Find where the given text appears and provide that cell's center as [X, Y] coordinate. 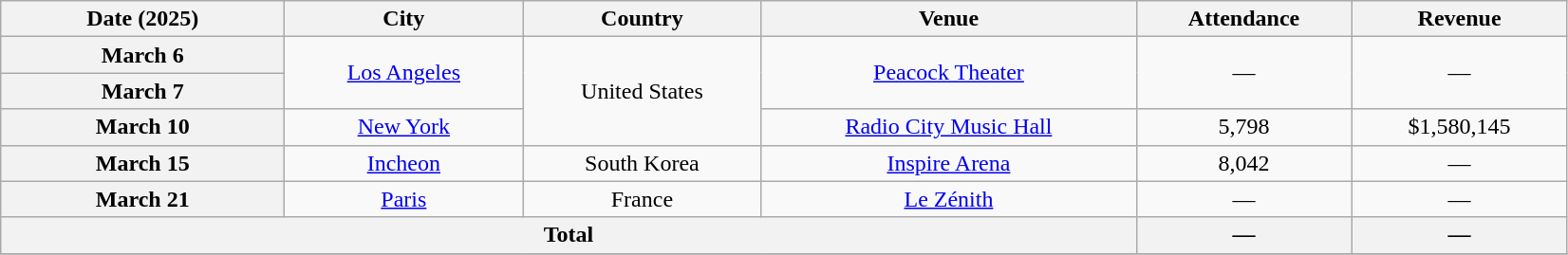
Paris [404, 199]
March 6 [142, 55]
$1,580,145 [1460, 127]
Los Angeles [404, 73]
City [404, 19]
March 21 [142, 199]
March 15 [142, 163]
5,798 [1243, 127]
March 7 [142, 91]
United States [642, 91]
Le Zénith [949, 199]
March 10 [142, 127]
Radio City Music Hall [949, 127]
Attendance [1243, 19]
8,042 [1243, 163]
New York [404, 127]
Date (2025) [142, 19]
Country [642, 19]
Venue [949, 19]
France [642, 199]
Peacock Theater [949, 73]
Incheon [404, 163]
Total [569, 235]
South Korea [642, 163]
Revenue [1460, 19]
Inspire Arena [949, 163]
